Return (x, y) of the center of cell containing provided text 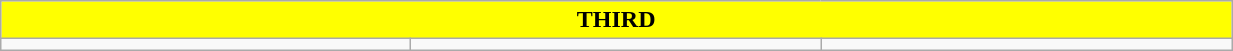
THIRD (616, 20)
